Determine the (x, y) coordinate at the center of the cell enclosing the given text.  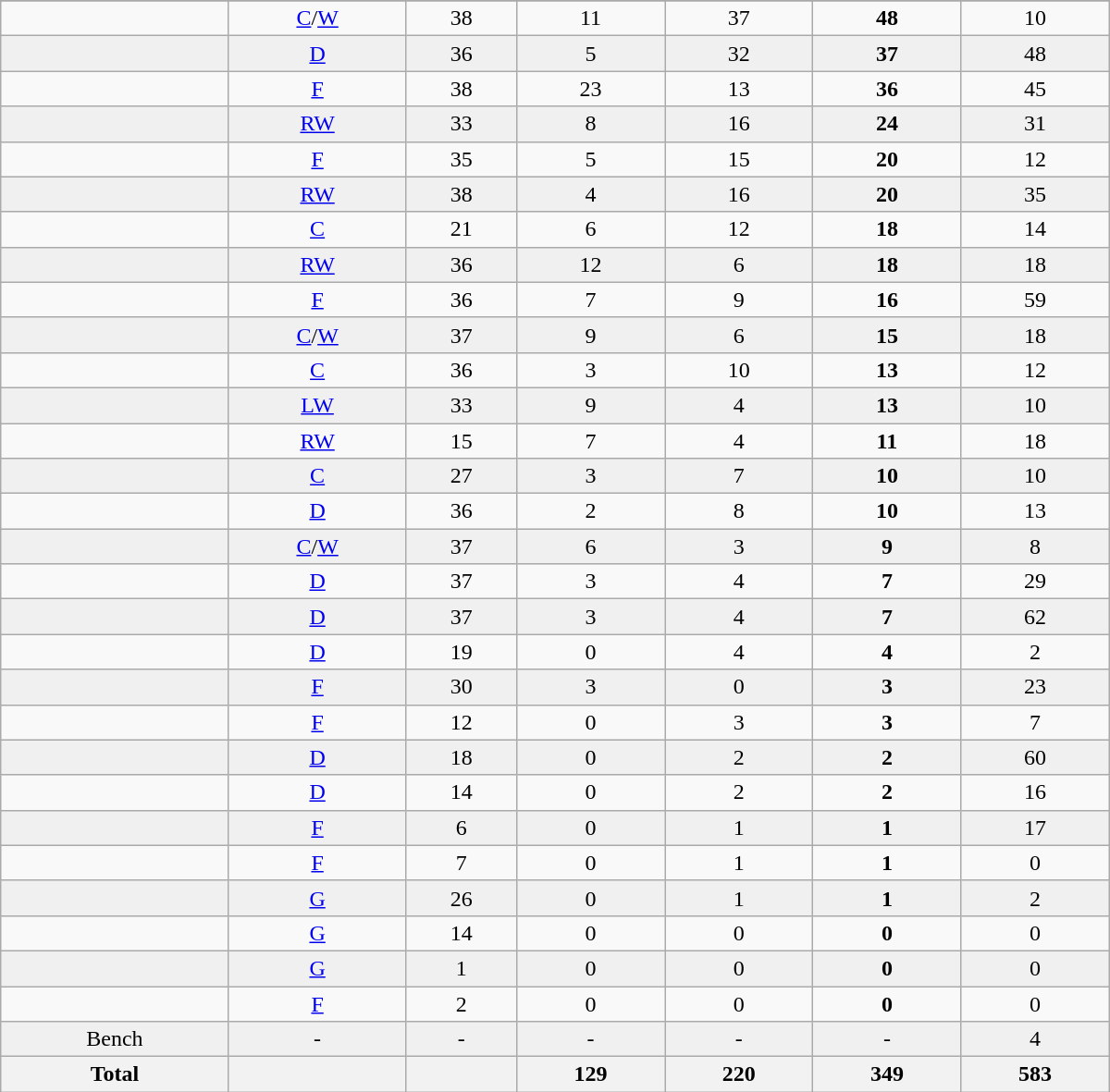
59 (1035, 300)
349 (887, 1074)
31 (1035, 124)
LW (317, 405)
583 (1035, 1074)
29 (1035, 582)
220 (739, 1074)
19 (461, 652)
129 (590, 1074)
62 (1035, 617)
45 (1035, 89)
30 (461, 687)
32 (739, 54)
24 (887, 124)
Total (115, 1074)
21 (461, 229)
27 (461, 476)
26 (461, 898)
Bench (115, 1039)
17 (1035, 828)
60 (1035, 757)
